Capture the cell that displays the provided text and extract its [x, y] central coordinate. 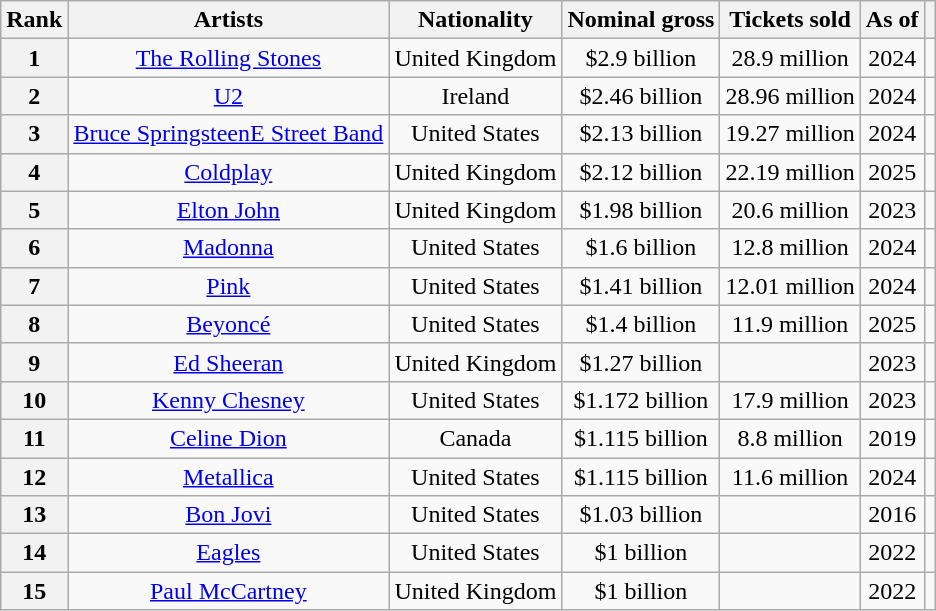
$1.41 billion [641, 286]
28.9 million [790, 58]
Nominal gross [641, 20]
$1.27 billion [641, 362]
11 [34, 438]
1 [34, 58]
19.27 million [790, 134]
2 [34, 96]
12.01 million [790, 286]
$1.98 billion [641, 210]
17.9 million [790, 400]
Ireland [476, 96]
2016 [892, 515]
11.6 million [790, 477]
5 [34, 210]
8.8 million [790, 438]
3 [34, 134]
Kenny Chesney [228, 400]
28.96 million [790, 96]
Ed Sheeran [228, 362]
$2.9 billion [641, 58]
$2.13 billion [641, 134]
Canada [476, 438]
$1.4 billion [641, 324]
As of [892, 20]
8 [34, 324]
Coldplay [228, 172]
Paul McCartney [228, 591]
Elton John [228, 210]
Bon Jovi [228, 515]
U2 [228, 96]
Artists [228, 20]
22.19 million [790, 172]
The Rolling Stones [228, 58]
20.6 million [790, 210]
Pink [228, 286]
12 [34, 477]
Tickets sold [790, 20]
Bruce SpringsteenE Street Band [228, 134]
Rank [34, 20]
$1.172 billion [641, 400]
6 [34, 248]
12.8 million [790, 248]
7 [34, 286]
4 [34, 172]
Eagles [228, 553]
2019 [892, 438]
Beyoncé [228, 324]
Metallica [228, 477]
11.9 million [790, 324]
9 [34, 362]
Celine Dion [228, 438]
Nationality [476, 20]
Madonna [228, 248]
$1.03 billion [641, 515]
15 [34, 591]
$2.12 billion [641, 172]
13 [34, 515]
10 [34, 400]
$2.46 billion [641, 96]
14 [34, 553]
$1.6 billion [641, 248]
